Scan for the cell matching the given text and deliver its [X, Y] coordinate at center. 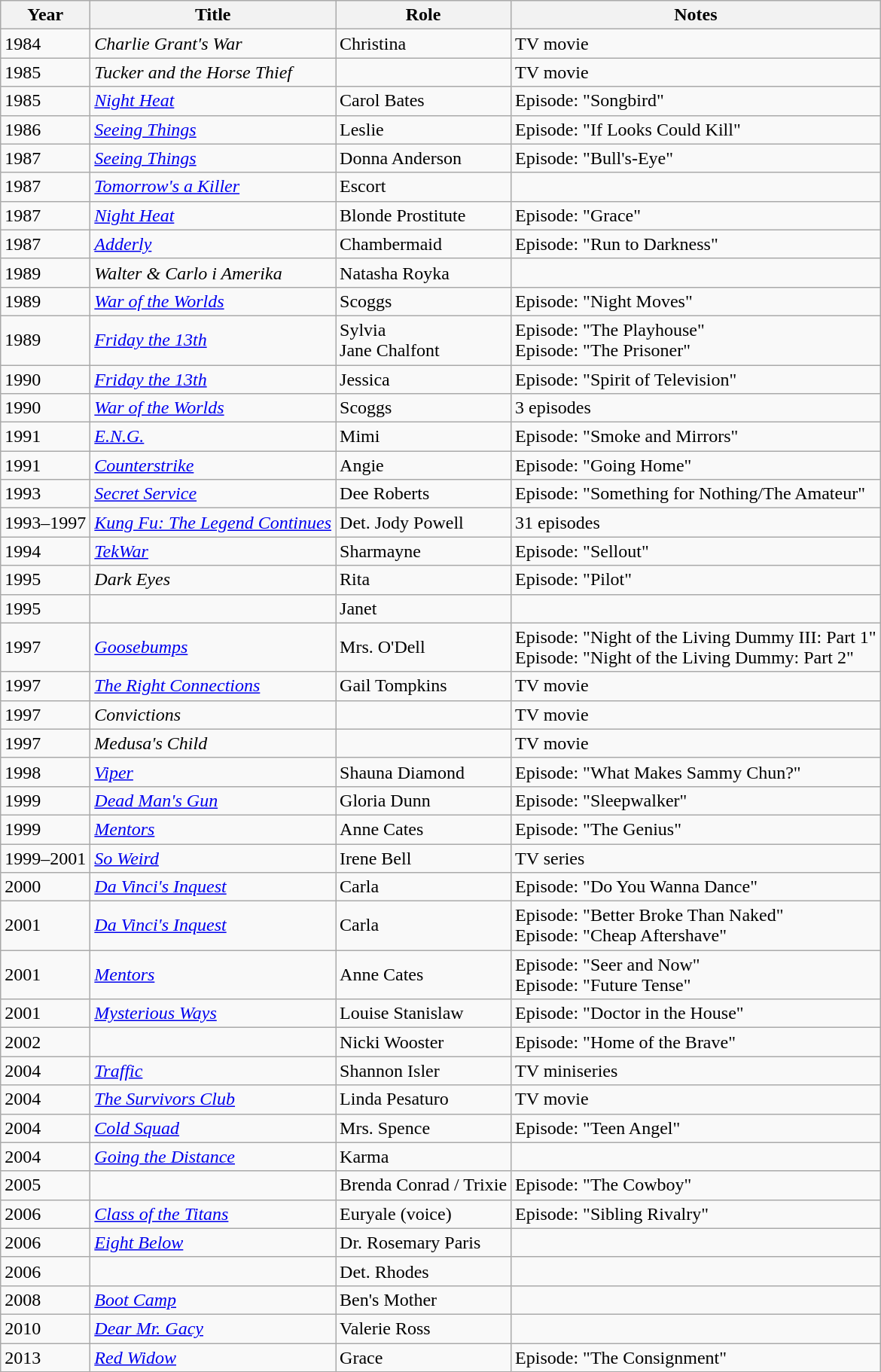
1999–2001 [45, 858]
1994 [45, 551]
Valerie Ross [423, 1328]
Blonde Prostitute [423, 215]
1993 [45, 494]
Episode: "Sellout" [696, 551]
Adderly [213, 244]
Episode: "Seer and Now"Episode: "Future Tense" [696, 974]
Episode: "The Consignment" [696, 1358]
Tomorrow's a Killer [213, 187]
Ben's Mother [423, 1300]
Mrs. O'Dell [423, 648]
Nicki Wooster [423, 1042]
Angie [423, 465]
Episode: "Run to Darkness" [696, 244]
Mysterious Ways [213, 1014]
Episode: "The Genius" [696, 829]
Episode: "What Makes Sammy Chun?" [696, 772]
TekWar [213, 551]
Dark Eyes [213, 580]
Walter & Carlo i Amerika [213, 273]
Tucker and the Horse Thief [213, 72]
Det. Rhodes [423, 1271]
2008 [45, 1300]
Role [423, 15]
2005 [45, 1185]
Episode: "The Playhouse"Episode: "The Prisoner" [696, 340]
Red Widow [213, 1358]
Episode: "Grace" [696, 215]
Episode: "Smoke and Mirrors" [696, 437]
31 episodes [696, 523]
TV series [696, 858]
Natasha Royka [423, 273]
Traffic [213, 1071]
Counterstrike [213, 465]
Gloria Dunn [423, 800]
Episode: "Going Home" [696, 465]
Episode: "Do You Wanna Dance" [696, 887]
1998 [45, 772]
Mimi [423, 437]
2002 [45, 1042]
1993–1997 [45, 523]
Leslie [423, 130]
Dee Roberts [423, 494]
Karma [423, 1157]
Sharmayne [423, 551]
Grace [423, 1358]
Carol Bates [423, 101]
Louise Stanislaw [423, 1014]
Class of the Titans [213, 1214]
Episode: "Something for Nothing/The Amateur" [696, 494]
Janet [423, 608]
3 episodes [696, 408]
1986 [45, 130]
Shauna Diamond [423, 772]
Episode: "Teen Angel" [696, 1128]
Cold Squad [213, 1128]
Boot Camp [213, 1300]
Jessica [423, 379]
Episode: "Night Moves" [696, 301]
The Right Connections [213, 686]
Convictions [213, 715]
The Survivors Club [213, 1099]
Year [45, 15]
2000 [45, 887]
Episode: "Bull's-Eye" [696, 158]
Eight Below [213, 1242]
Mrs. Spence [423, 1128]
Episode: "Pilot" [696, 580]
Rita [423, 580]
SylviaJane Chalfont [423, 340]
Dead Man's Gun [213, 800]
Title [213, 15]
Escort [423, 187]
Linda Pesaturo [423, 1099]
Chambermaid [423, 244]
Episode: "Night of the Living Dummy III: Part 1"Episode: "Night of the Living Dummy: Part 2" [696, 648]
Notes [696, 15]
Charlie Grant's War [213, 44]
Donna Anderson [423, 158]
Dr. Rosemary Paris [423, 1242]
Christina [423, 44]
2010 [45, 1328]
Episode: "If Looks Could Kill" [696, 130]
Episode: "Sleepwalker" [696, 800]
Episode: "Home of the Brave" [696, 1042]
1984 [45, 44]
Euryale (voice) [423, 1214]
Secret Service [213, 494]
Episode: "Sibling Rivalry" [696, 1214]
Episode: "Songbird" [696, 101]
Dear Mr. Gacy [213, 1328]
E.N.G. [213, 437]
TV miniseries [696, 1071]
Episode: "The Cowboy" [696, 1185]
Episode: "Better Broke Than Naked"Episode: "Cheap Aftershave" [696, 926]
Episode: "Doctor in the House" [696, 1014]
Det. Jody Powell [423, 523]
2013 [45, 1358]
Viper [213, 772]
Medusa's Child [213, 743]
Episode: "Spirit of Television" [696, 379]
Brenda Conrad / Trixie [423, 1185]
Goosebumps [213, 648]
Shannon Isler [423, 1071]
Kung Fu: The Legend Continues [213, 523]
Irene Bell [423, 858]
Gail Tompkins [423, 686]
Going the Distance [213, 1157]
So Weird [213, 858]
